Locate the cell with the specified text and output its [x, y] center coordinate. 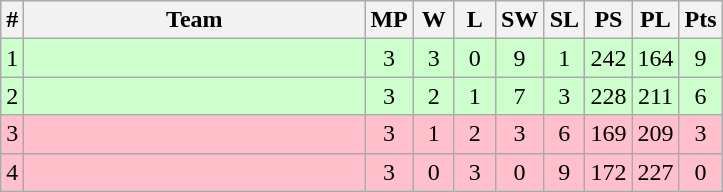
SW [519, 20]
164 [656, 58]
228 [608, 96]
# [12, 20]
227 [656, 172]
W [434, 20]
Team [194, 20]
SL [564, 20]
242 [608, 58]
PL [656, 20]
209 [656, 134]
Pts [700, 20]
172 [608, 172]
7 [519, 96]
MP [389, 20]
L [474, 20]
169 [608, 134]
PS [608, 20]
211 [656, 96]
4 [12, 172]
